Locate the cell with the specified text and output its [X, Y] center coordinate. 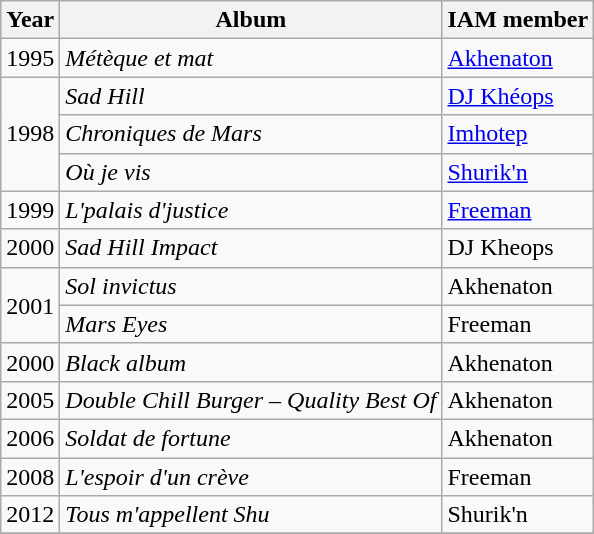
2008 [30, 477]
Black album [251, 362]
Mars Eyes [251, 324]
Double Chill Burger – Quality Best Of [251, 400]
2006 [30, 438]
Year [30, 20]
L'espoir d'un crève [251, 477]
2001 [30, 305]
Tous m'appellent Shu [251, 515]
2005 [30, 400]
Sad Hill [251, 96]
Où je vis [251, 172]
1998 [30, 134]
Chroniques de Mars [251, 134]
Métèque et mat [251, 58]
Soldat de fortune [251, 438]
L'palais d'justice [251, 210]
Imhotep [518, 134]
1995 [30, 58]
2012 [30, 515]
DJ Khéops [518, 96]
Sol invictus [251, 286]
IAM member [518, 20]
Album [251, 20]
DJ Kheops [518, 248]
1999 [30, 210]
Sad Hill Impact [251, 248]
